Find where the given text appears and provide that cell's center as (X, Y) coordinate. 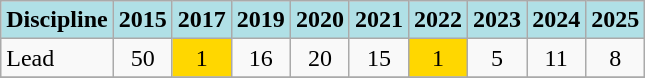
2019 (260, 20)
2020 (320, 20)
2024 (556, 20)
2017 (202, 20)
5 (498, 58)
8 (616, 58)
16 (260, 58)
Lead (57, 58)
20 (320, 58)
15 (378, 58)
50 (142, 58)
2025 (616, 20)
2023 (498, 20)
11 (556, 58)
2021 (378, 20)
2022 (438, 20)
2015 (142, 20)
Discipline (57, 20)
